Find where the given text appears and provide that cell's center as [X, Y] coordinate. 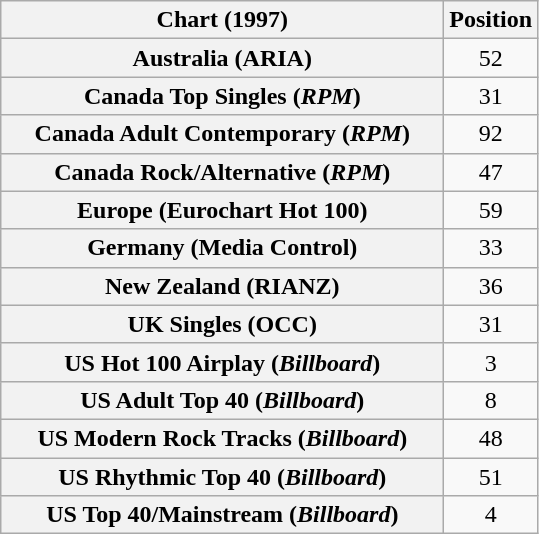
51 [491, 477]
US Adult Top 40 (Billboard) [222, 400]
47 [491, 172]
Canada Rock/Alternative (RPM) [222, 172]
US Modern Rock Tracks (Billboard) [222, 438]
Australia (ARIA) [222, 58]
52 [491, 58]
Canada Top Singles (RPM) [222, 96]
US Rhythmic Top 40 (Billboard) [222, 477]
US Top 40/Mainstream (Billboard) [222, 515]
59 [491, 210]
4 [491, 515]
48 [491, 438]
Germany (Media Control) [222, 248]
Chart (1997) [222, 20]
US Hot 100 Airplay (Billboard) [222, 362]
Canada Adult Contemporary (RPM) [222, 134]
8 [491, 400]
33 [491, 248]
UK Singles (OCC) [222, 324]
Europe (Eurochart Hot 100) [222, 210]
Position [491, 20]
36 [491, 286]
3 [491, 362]
92 [491, 134]
New Zealand (RIANZ) [222, 286]
